Return the (X, Y) coordinate for the center point of the cell that contains the specified text.  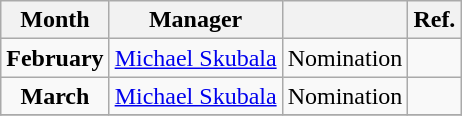
March (55, 96)
Month (55, 20)
February (55, 58)
Ref. (434, 20)
Manager (196, 20)
